Provide the [X, Y] coordinate of the cell's center where the given text is located.  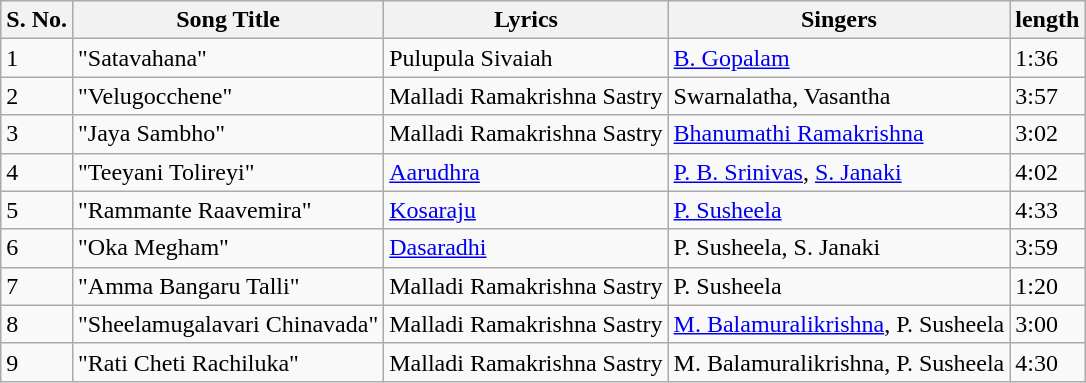
B. Gopalam [839, 58]
5 [37, 210]
4 [37, 172]
"Jaya Sambho" [228, 134]
Song Title [228, 20]
4:02 [1048, 172]
9 [37, 362]
4:33 [1048, 210]
S. No. [37, 20]
"Rammante Raavemira" [228, 210]
Swarnalatha, Vasantha [839, 96]
3:02 [1048, 134]
1:20 [1048, 286]
Kosaraju [526, 210]
Singers [839, 20]
1 [37, 58]
"Rati Cheti Rachiluka" [228, 362]
Lyrics [526, 20]
3:59 [1048, 248]
2 [37, 96]
3:57 [1048, 96]
"Amma Bangaru Talli" [228, 286]
"Sheelamugalavari Chinavada" [228, 324]
Aarudhra [526, 172]
Pulupula Sivaiah [526, 58]
3:00 [1048, 324]
"Satavahana" [228, 58]
P. B. Srinivas, S. Janaki [839, 172]
"Oka Megham" [228, 248]
6 [37, 248]
3 [37, 134]
7 [37, 286]
8 [37, 324]
1:36 [1048, 58]
4:30 [1048, 362]
length [1048, 20]
Dasaradhi [526, 248]
Bhanumathi Ramakrishna [839, 134]
"Velugocchene" [228, 96]
P. Susheela, S. Janaki [839, 248]
"Teeyani Tolireyi" [228, 172]
